Provide the [X, Y] coordinate of the cell's center where the given text is located.  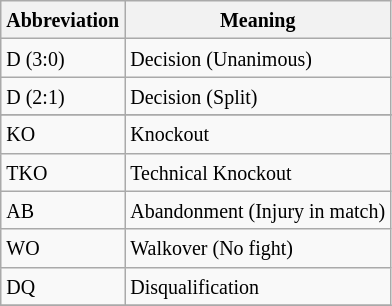
KO [63, 134]
D (3:0) [63, 58]
TKO [63, 172]
Meaning [258, 20]
Decision (Unanimous) [258, 58]
Decision (Split) [258, 96]
Disqualification [258, 286]
D (2:1) [63, 96]
DQ [63, 286]
AB [63, 210]
Technical Knockout [258, 172]
Abbreviation [63, 20]
Knockout [258, 134]
Abandonment (Injury in match) [258, 210]
Walkover (No fight) [258, 248]
WO [63, 248]
